Locate the cell with the specified text and output its [X, Y] center coordinate. 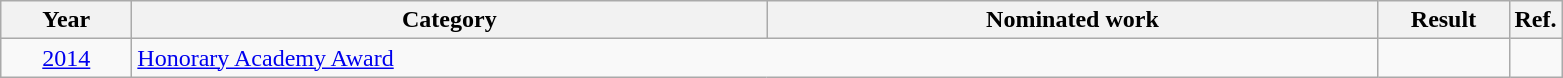
Nominated work [1072, 20]
Ref. [1536, 20]
2014 [66, 58]
Result [1444, 20]
Honorary Academy Award [755, 58]
Category [450, 20]
Year [66, 20]
